Pinpoint the cell where the given text exists, returning its (X, Y) midpoint coordinate. 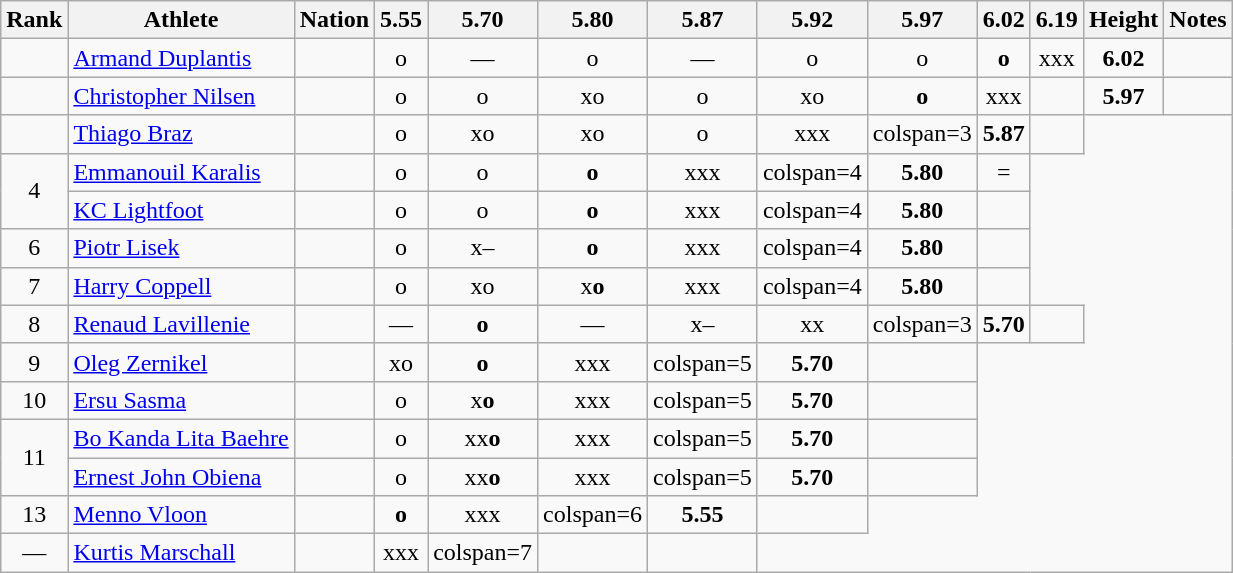
9 (34, 362)
Nation (334, 20)
Renaud Lavillenie (181, 324)
Oleg Zernikel (181, 362)
Harry Coppell (181, 286)
4 (34, 191)
= (1004, 172)
Ersu Sasma (181, 400)
Ernest John Obiena (181, 477)
colspan=7 (483, 553)
colspan=6 (593, 515)
Height (1123, 20)
10 (34, 400)
Armand Duplantis (181, 58)
Menno Vloon (181, 515)
Thiago Braz (181, 134)
Notes (1198, 20)
Emmanouil Karalis (181, 172)
Kurtis Marschall (181, 553)
5.92 (812, 20)
6 (34, 248)
Rank (34, 20)
Athlete (181, 20)
KC Lightfoot (181, 210)
7 (34, 286)
Piotr Lisek (181, 248)
xx (812, 324)
13 (34, 515)
Bo Kanda Lita Baehre (181, 438)
11 (34, 457)
8 (34, 324)
Christopher Nilsen (181, 96)
6.19 (1056, 20)
